Search for the cell housing the specified text and yield its [X, Y] center coordinate. 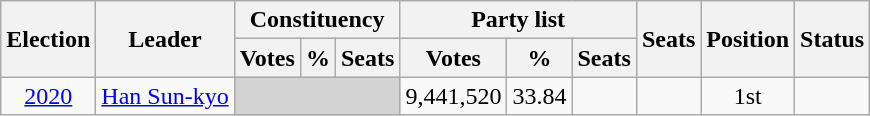
33.84 [540, 96]
Constituency [317, 20]
1st [748, 96]
2020 [48, 96]
Party list [518, 20]
9,441,520 [454, 96]
Leader [165, 39]
Position [748, 39]
Status [832, 39]
Han Sun-kyo [165, 96]
Election [48, 39]
